Find where the given text appears and provide that cell's center as [x, y] coordinate. 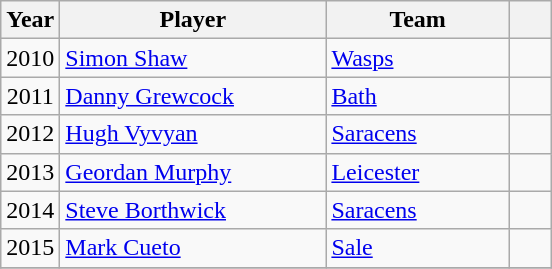
Hugh Vyvyan [193, 134]
Leicester [418, 172]
2010 [30, 58]
Wasps [418, 58]
Simon Shaw [193, 58]
Mark Cueto [193, 248]
2013 [30, 172]
2012 [30, 134]
2011 [30, 96]
Player [193, 20]
Steve Borthwick [193, 210]
2014 [30, 210]
Danny Grewcock [193, 96]
Team [418, 20]
2015 [30, 248]
Year [30, 20]
Bath [418, 96]
Geordan Murphy [193, 172]
Sale [418, 248]
